Pinpoint the cell where the given text exists, returning its [X, Y] midpoint coordinate. 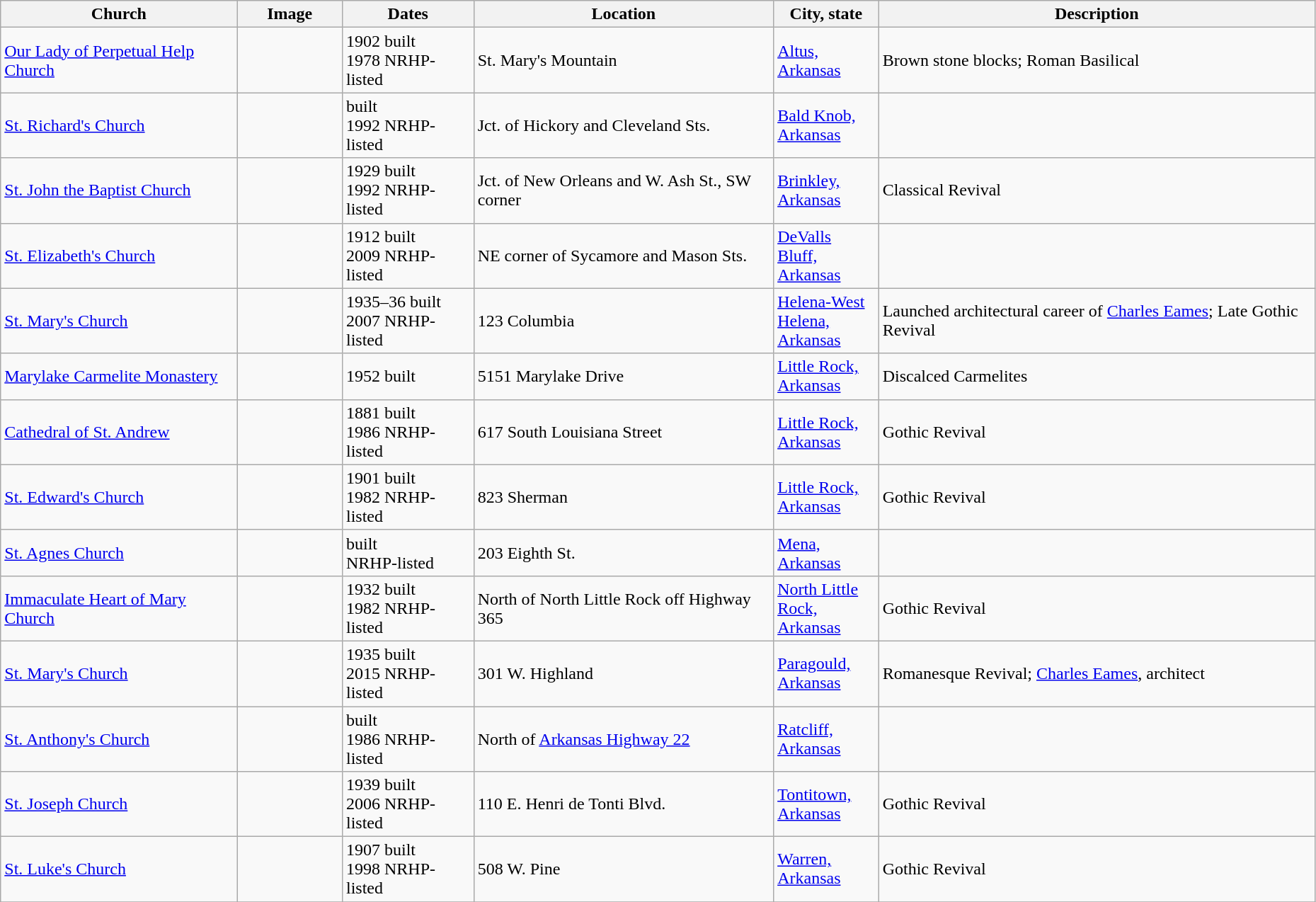
1939 built2006 NRHP-listed [408, 804]
1935–36 built2007 NRHP-listed [408, 321]
Jct. of New Orleans and W. Ash St., SW corner [624, 190]
Launched architectural career of Charles Eames; Late Gothic Revival [1097, 321]
1907 built1998 NRHP-listed [408, 869]
Description [1097, 14]
Marylake Carmelite Monastery [119, 377]
301 W. Highland [624, 673]
617 South Louisiana Street [624, 432]
Brinkley, Arkansas [827, 190]
NE corner of Sycamore and Mason Sts. [624, 256]
St. Luke's Church [119, 869]
Brown stone blocks; Roman Basilical [1097, 60]
Discalced Carmelites [1097, 377]
St. Anthony's Church [119, 739]
5151 Marylake Drive [624, 377]
1902 built1978 NRHP-listed [408, 60]
DeValls Bluff, Arkansas [827, 256]
Church [119, 14]
Jct. of Hickory and Cleveland Sts. [624, 125]
St. Joseph Church [119, 804]
Classical Revival [1097, 190]
Location [624, 14]
North Little Rock, Arkansas [827, 608]
North of North Little Rock off Highway 365 [624, 608]
Tontitown, Arkansas [827, 804]
St. Edward's Church [119, 497]
1881 built1986 NRHP-listed [408, 432]
built1986 NRHP-listed [408, 739]
Our Lady of Perpetual Help Church [119, 60]
St. Mary's Mountain [624, 60]
1932 built1982 NRHP-listed [408, 608]
1952 built [408, 377]
City, state [827, 14]
110 E. Henri de Tonti Blvd. [624, 804]
Immaculate Heart of Mary Church [119, 608]
Helena-West Helena, Arkansas [827, 321]
built1992 NRHP-listed [408, 125]
Mena, Arkansas [827, 552]
Romanesque Revival; Charles Eames, architect [1097, 673]
Altus, Arkansas [827, 60]
823 Sherman [624, 497]
1901 built1982 NRHP-listed [408, 497]
North of Arkansas Highway 22 [624, 739]
1912 built2009 NRHP-listed [408, 256]
Bald Knob, Arkansas [827, 125]
203 Eighth St. [624, 552]
1929 built1992 NRHP-listed [408, 190]
built NRHP-listed [408, 552]
St. John the Baptist Church [119, 190]
508 W. Pine [624, 869]
St. Elizabeth's Church [119, 256]
Warren, Arkansas [827, 869]
Image [290, 14]
St. Richard's Church [119, 125]
St. Agnes Church [119, 552]
Ratcliff, Arkansas [827, 739]
Dates [408, 14]
123 Columbia [624, 321]
Cathedral of St. Andrew [119, 432]
Paragould, Arkansas [827, 673]
1935 built2015 NRHP-listed [408, 673]
